Determine the (x, y) coordinate at the center of the cell enclosing the given text.  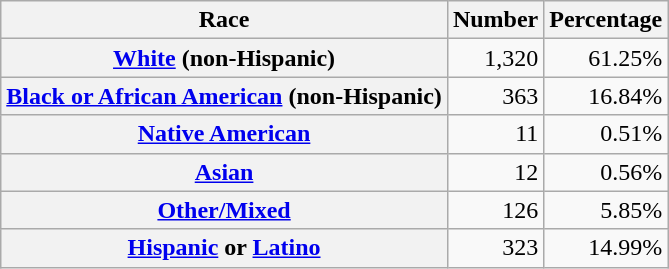
Number (495, 20)
Asian (224, 172)
0.51% (606, 134)
Other/Mixed (224, 210)
5.85% (606, 210)
126 (495, 210)
Black or African American (non-Hispanic) (224, 96)
Race (224, 20)
Percentage (606, 20)
323 (495, 248)
White (non-Hispanic) (224, 58)
12 (495, 172)
0.56% (606, 172)
14.99% (606, 248)
363 (495, 96)
11 (495, 134)
61.25% (606, 58)
Hispanic or Latino (224, 248)
1,320 (495, 58)
Native American (224, 134)
16.84% (606, 96)
